Pinpoint the cell where the given text exists, returning its (X, Y) midpoint coordinate. 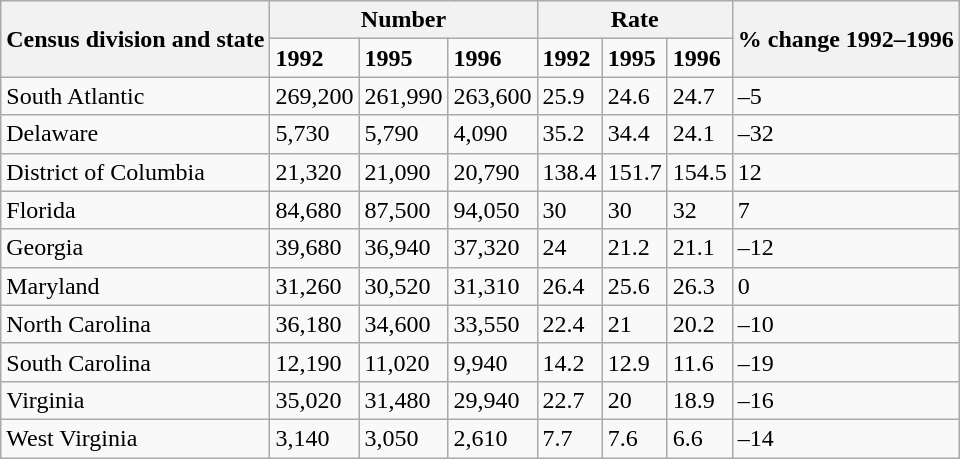
36,180 (314, 324)
7.7 (570, 438)
5,790 (404, 134)
25.9 (570, 96)
21,320 (314, 172)
22.7 (570, 400)
7 (846, 210)
34.4 (634, 134)
South Carolina (136, 362)
–5 (846, 96)
0 (846, 286)
138.4 (570, 172)
6.6 (700, 438)
32 (700, 210)
11.6 (700, 362)
West Virginia (136, 438)
22.4 (570, 324)
3,050 (404, 438)
Delaware (136, 134)
12,190 (314, 362)
35,020 (314, 400)
7.6 (634, 438)
5,730 (314, 134)
261,990 (404, 96)
151.7 (634, 172)
–32 (846, 134)
20 (634, 400)
12.9 (634, 362)
2,610 (492, 438)
94,050 (492, 210)
29,940 (492, 400)
21.1 (700, 248)
30,520 (404, 286)
21,090 (404, 172)
84,680 (314, 210)
14.2 (570, 362)
–14 (846, 438)
31,480 (404, 400)
25.6 (634, 286)
–19 (846, 362)
24.1 (700, 134)
Maryland (136, 286)
26.3 (700, 286)
34,600 (404, 324)
% change 1992–1996 (846, 39)
Census division and state (136, 39)
21 (634, 324)
–10 (846, 324)
Rate (634, 20)
20,790 (492, 172)
South Atlantic (136, 96)
26.4 (570, 286)
154.5 (700, 172)
Florida (136, 210)
35.2 (570, 134)
31,310 (492, 286)
9,940 (492, 362)
36,940 (404, 248)
Number (404, 20)
263,600 (492, 96)
Georgia (136, 248)
87,500 (404, 210)
3,140 (314, 438)
21.2 (634, 248)
269,200 (314, 96)
12 (846, 172)
District of Columbia (136, 172)
24.6 (634, 96)
11,020 (404, 362)
Virginia (136, 400)
24.7 (700, 96)
20.2 (700, 324)
39,680 (314, 248)
–16 (846, 400)
37,320 (492, 248)
31,260 (314, 286)
–12 (846, 248)
24 (570, 248)
4,090 (492, 134)
33,550 (492, 324)
North Carolina (136, 324)
18.9 (700, 400)
